Extract the [X, Y] coordinate from the center of the cell holding the provided text.  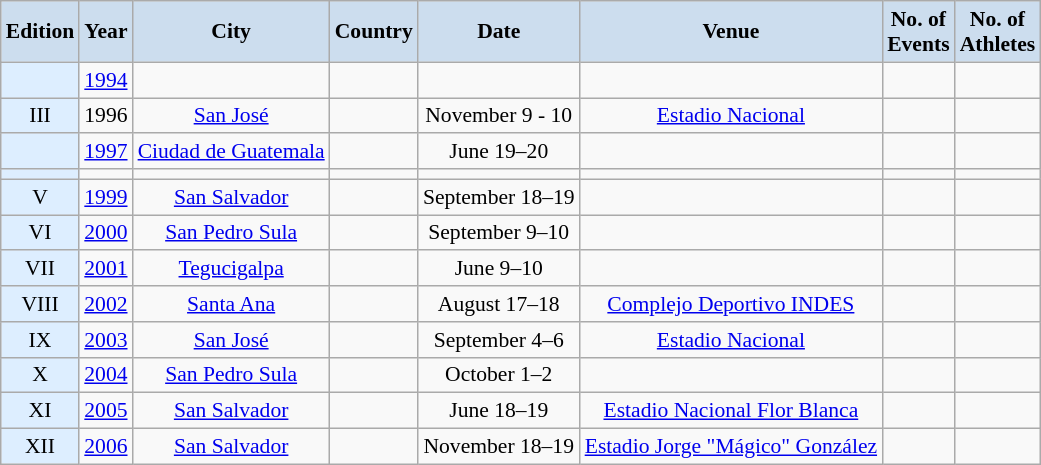
City [232, 32]
V [40, 197]
Edition [40, 32]
X [40, 375]
June 19–20 [499, 152]
August 17–18 [499, 304]
June 18–19 [499, 411]
September 4–6 [499, 340]
2004 [106, 375]
IX [40, 340]
No. ofAthletes [998, 32]
Country [374, 32]
September 18–19 [499, 197]
2006 [106, 447]
Ciudad de Guatemala [232, 152]
Venue [731, 32]
VIII [40, 304]
2001 [106, 269]
III [40, 116]
September 9–10 [499, 233]
VI [40, 233]
Date [499, 32]
2003 [106, 340]
Estadio Jorge "Mágico" González [731, 447]
1994 [106, 80]
2002 [106, 304]
November 18–19 [499, 447]
Year [106, 32]
VII [40, 269]
Estadio Nacional Flor Blanca [731, 411]
1997 [106, 152]
Santa Ana [232, 304]
XI [40, 411]
June 9–10 [499, 269]
XII [40, 447]
November 9 - 10 [499, 116]
1996 [106, 116]
Complejo Deportivo INDES [731, 304]
Tegucigalpa [232, 269]
2000 [106, 233]
October 1–2 [499, 375]
1999 [106, 197]
No. of Events [918, 32]
2005 [106, 411]
